Pinpoint the cell where the given text exists, returning its [X, Y] midpoint coordinate. 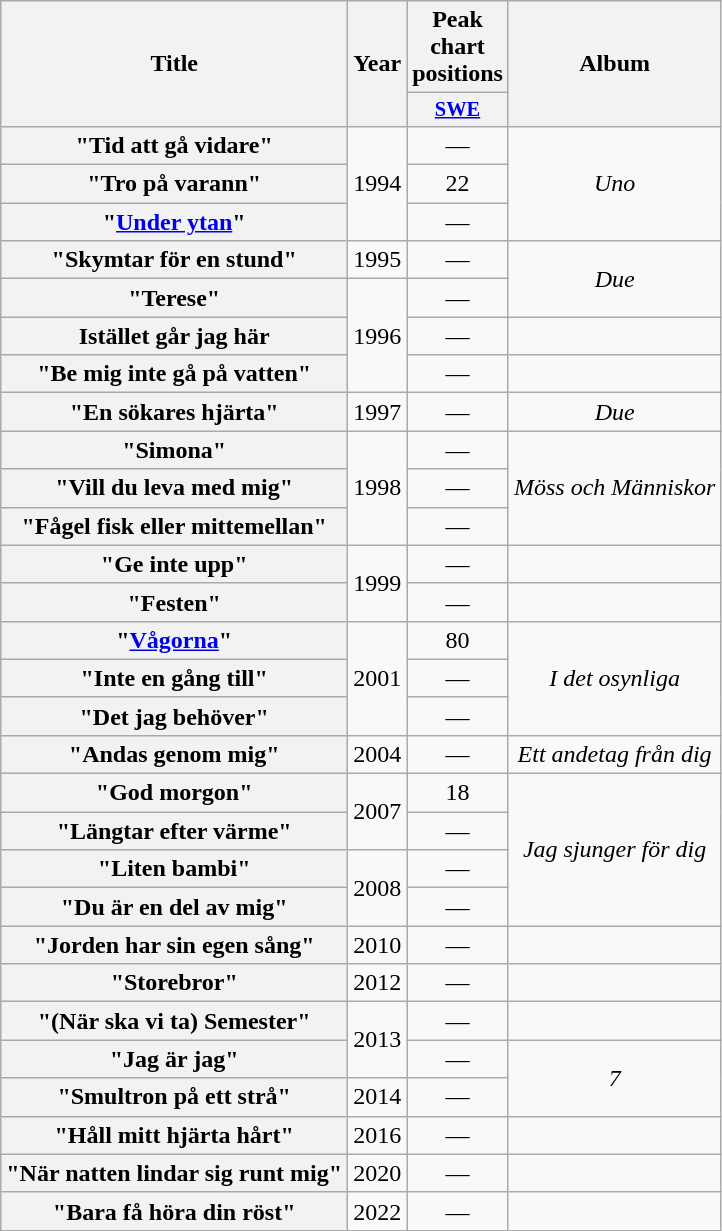
"Smultron på ett strå" [174, 1097]
22 [458, 184]
2020 [378, 1173]
"(När ska vi ta) Semester" [174, 1021]
I det osynliga [614, 678]
2010 [378, 945]
"Jag är jag" [174, 1059]
2007 [378, 812]
Title [174, 64]
"God morgon" [174, 793]
"När natten lindar sig runt mig" [174, 1173]
7 [614, 1078]
"Vågorna" [174, 640]
Peak chart positions [458, 47]
2008 [378, 888]
1996 [378, 336]
"Tro på varann" [174, 184]
"Terese" [174, 298]
"Andas genom mig" [174, 754]
2022 [378, 1211]
"En sökares hjärta" [174, 412]
"Bara få höra din röst" [174, 1211]
2001 [378, 678]
Year [378, 64]
Möss och Människor [614, 488]
"Det jag behöver" [174, 716]
Album [614, 64]
"Festen" [174, 602]
1999 [378, 583]
SWE [458, 110]
Uno [614, 183]
Istället går jag här [174, 336]
1994 [378, 183]
"Jorden har sin egen sång" [174, 945]
1998 [378, 488]
Jag sjunger för dig [614, 850]
"Simona" [174, 450]
"Tid att gå vidare" [174, 145]
"Inte en gång till" [174, 678]
"Längtar efter värme" [174, 831]
"Skymtar för en stund" [174, 260]
"Storebror" [174, 983]
"Håll mitt hjärta hårt" [174, 1135]
2012 [378, 983]
18 [458, 793]
Ett andetag från dig [614, 754]
"Be mig inte gå på vatten" [174, 374]
"Du är en del av mig" [174, 907]
1997 [378, 412]
2004 [378, 754]
2014 [378, 1097]
1995 [378, 260]
"Ge inte upp" [174, 564]
80 [458, 640]
"Liten bambi" [174, 869]
"Vill du leva med mig" [174, 488]
"Under ytan" [174, 222]
2016 [378, 1135]
2013 [378, 1040]
"Fågel fisk eller mittemellan" [174, 526]
